Capture the cell that displays the provided text and extract its (x, y) central coordinate. 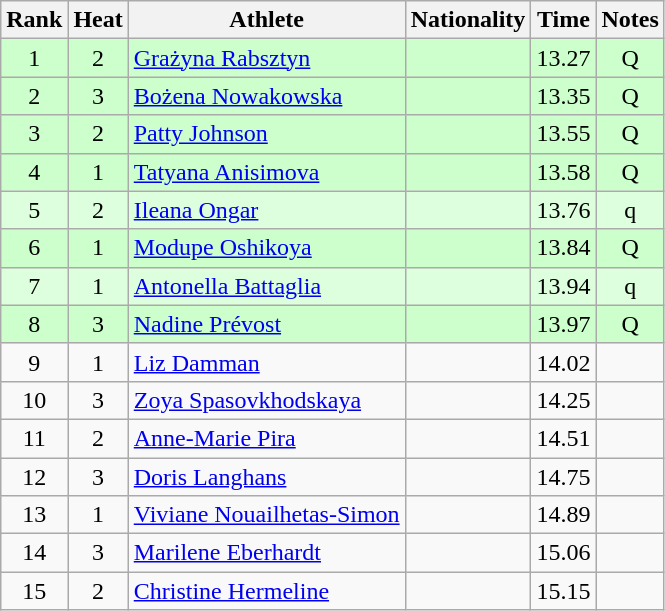
14 (34, 553)
10 (34, 400)
13.35 (564, 96)
13.97 (564, 324)
Nationality (468, 20)
Christine Hermeline (266, 591)
7 (34, 286)
Notes (630, 20)
Tatyana Anisimova (266, 172)
Marilene Eberhardt (266, 553)
14.89 (564, 515)
Bożena Nowakowska (266, 96)
13.76 (564, 210)
Antonella Battaglia (266, 286)
Heat (98, 20)
Anne-Marie Pira (266, 438)
14.75 (564, 477)
13.84 (564, 248)
Rank (34, 20)
Time (564, 20)
5 (34, 210)
13.58 (564, 172)
9 (34, 362)
Liz Damman (266, 362)
15.06 (564, 553)
15.15 (564, 591)
11 (34, 438)
13.27 (564, 58)
Modupe Oshikoya (266, 248)
Athlete (266, 20)
Nadine Prévost (266, 324)
Viviane Nouailhetas-Simon (266, 515)
Doris Langhans (266, 477)
13.55 (564, 134)
Patty Johnson (266, 134)
8 (34, 324)
Zoya Spasovkhodskaya (266, 400)
13.94 (564, 286)
13 (34, 515)
Ileana Ongar (266, 210)
14.51 (564, 438)
14.02 (564, 362)
Grażyna Rabsztyn (266, 58)
12 (34, 477)
14.25 (564, 400)
4 (34, 172)
6 (34, 248)
15 (34, 591)
